Find where the given text appears and provide that cell's center as (X, Y) coordinate. 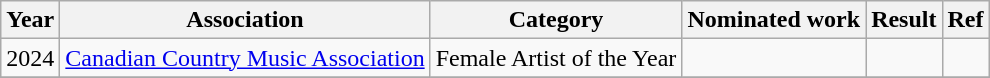
Nominated work (774, 20)
2024 (30, 58)
Association (245, 20)
Female Artist of the Year (556, 58)
Category (556, 20)
Result (904, 20)
Canadian Country Music Association (245, 58)
Year (30, 20)
Ref (966, 20)
